Detect which cell encompasses the target text, then output its [X, Y] center coordinate. 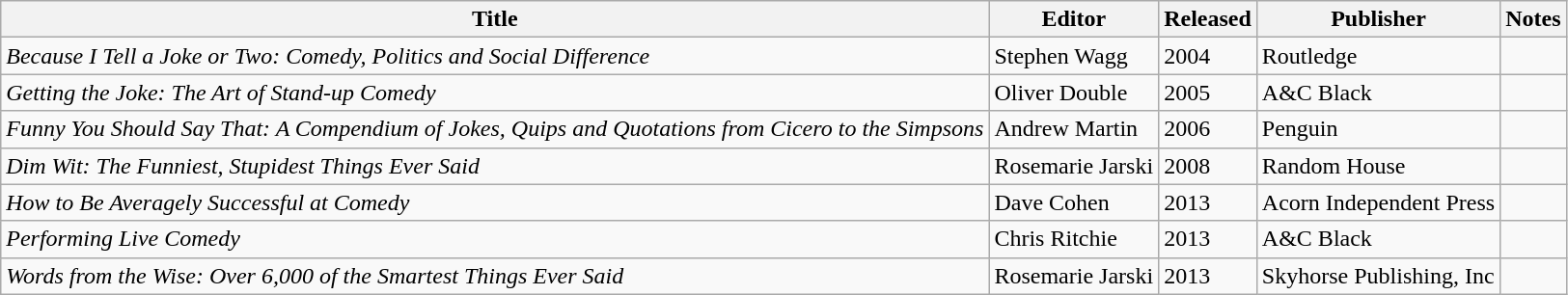
Performing Live Comedy [495, 239]
Title [495, 19]
Dave Cohen [1074, 202]
Publisher [1378, 19]
Stephen Wagg [1074, 56]
Skyhorse Publishing, Inc [1378, 276]
Penguin [1378, 129]
Words from the Wise: Over 6,000 of the Smartest Things Ever Said [495, 276]
Oliver Double [1074, 93]
2004 [1208, 56]
Chris Ritchie [1074, 239]
Random House [1378, 166]
Routledge [1378, 56]
Acorn Independent Press [1378, 202]
2008 [1208, 166]
Andrew Martin [1074, 129]
2006 [1208, 129]
2005 [1208, 93]
Notes [1533, 19]
Funny You Should Say That: A Compendium of Jokes, Quips and Quotations from Cicero to the Simpsons [495, 129]
How to Be Averagely Successful at Comedy [495, 202]
Dim Wit: The Funniest, Stupidest Things Ever Said [495, 166]
Because I Tell a Joke or Two: Comedy, Politics and Social Difference [495, 56]
Editor [1074, 19]
Released [1208, 19]
Getting the Joke: The Art of Stand-up Comedy [495, 93]
